For the text-containing cell, return its midpoint in [x, y] coordinate format. 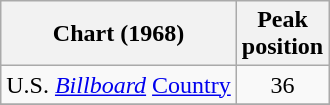
U.S. Billboard Country [119, 85]
36 [282, 85]
Peakposition [282, 34]
Chart (1968) [119, 34]
